From the cell containing the given text, extract its center point as (X, Y) coordinate. 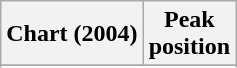
Chart (2004) (72, 34)
Peakposition (189, 34)
